Determine the [x, y] coordinate at the center of the cell enclosing the given text.  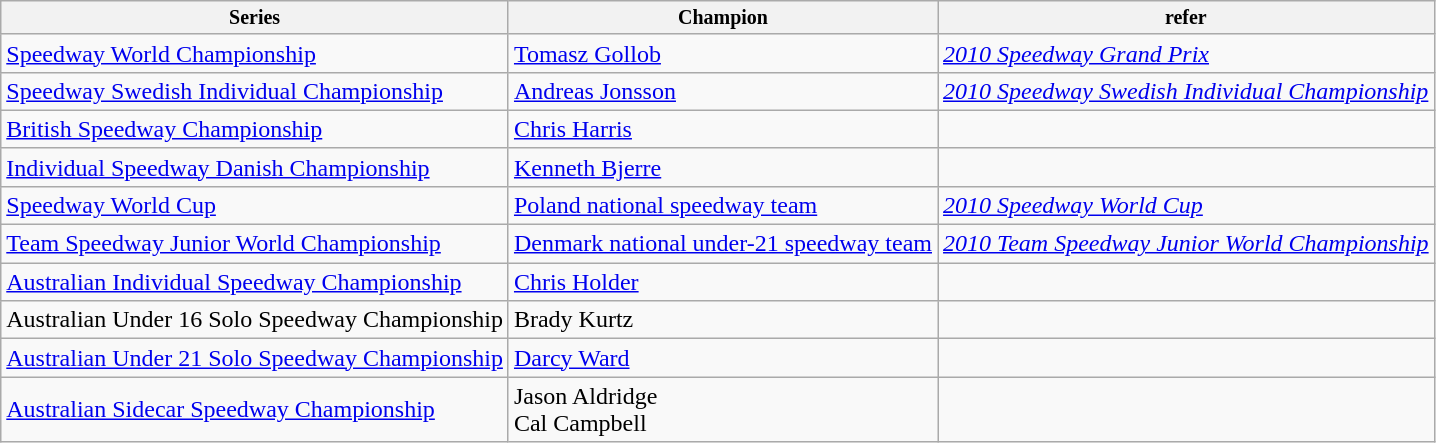
Chris Holder [722, 282]
Australian Sidecar Speedway Championship [255, 410]
Darcy Ward [722, 358]
Kenneth Bjerre [722, 167]
2010 Team Speedway Junior World Championship [1186, 244]
Tomasz Gollob [722, 53]
Series [255, 18]
Speedway Swedish Individual Championship [255, 91]
refer [1186, 18]
Australian Under 16 Solo Speedway Championship [255, 320]
Individual Speedway Danish Championship [255, 167]
Australian Individual Speedway Championship [255, 282]
Chris Harris [722, 129]
2010 Speedway Swedish Individual Championship [1186, 91]
Andreas Jonsson [722, 91]
Speedway World Cup [255, 205]
Denmark national under-21 speedway team [722, 244]
2010 Speedway Grand Prix [1186, 53]
Champion [722, 18]
Poland national speedway team [722, 205]
Brady Kurtz [722, 320]
British Speedway Championship [255, 129]
Team Speedway Junior World Championship [255, 244]
2010 Speedway World Cup [1186, 205]
Speedway World Championship [255, 53]
Jason Aldridge Cal Campbell [722, 410]
Australian Under 21 Solo Speedway Championship [255, 358]
